Identify which cell holds the provided text, then report its (X, Y) central coordinate. 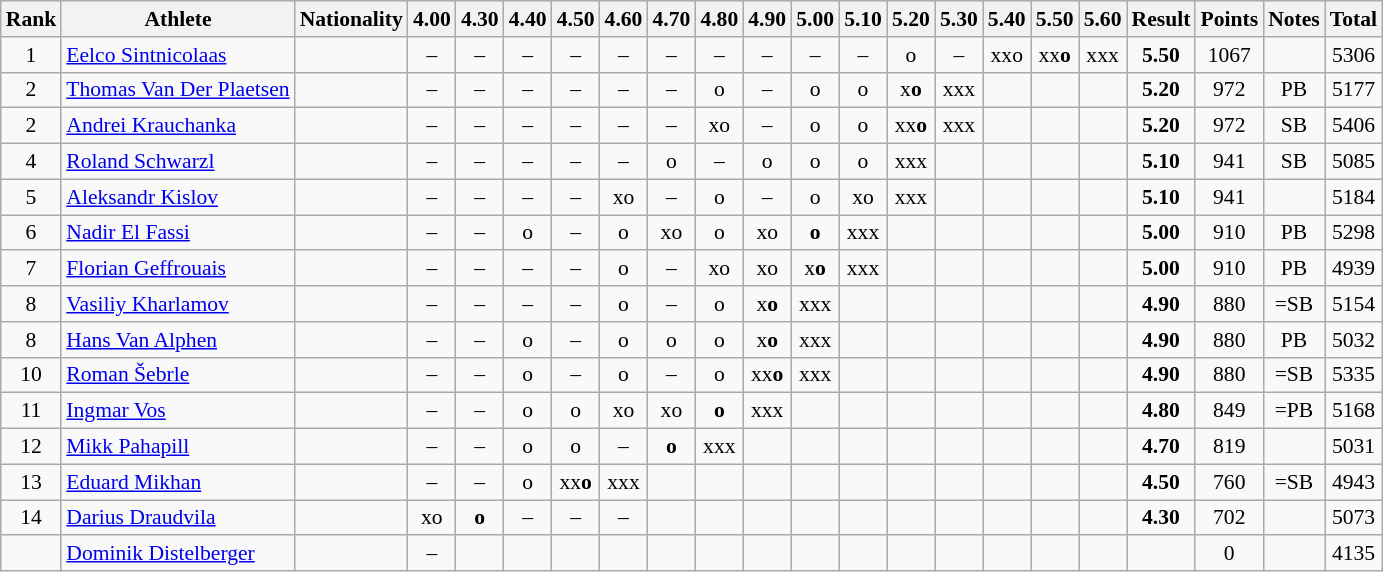
4 (32, 162)
5 (32, 197)
Mikk Pahapill (178, 447)
1067 (1229, 55)
5184 (1354, 197)
5154 (1354, 304)
4.60 (624, 19)
702 (1229, 518)
Rank (32, 19)
4943 (1354, 482)
5177 (1354, 90)
Nadir El Fassi (178, 233)
12 (32, 447)
5032 (1354, 340)
11 (32, 411)
Eelco Sintnicolaas (178, 55)
Florian Geffrouais (178, 269)
760 (1229, 482)
Thomas Van Der Plaetsen (178, 90)
14 (32, 518)
5.40 (1007, 19)
Eduard Mikhan (178, 482)
6 (32, 233)
5031 (1354, 447)
5298 (1354, 233)
5406 (1354, 126)
Dominik Distelberger (178, 554)
849 (1229, 411)
10 (32, 375)
4.40 (528, 19)
5073 (1354, 518)
Result (1160, 19)
4.00 (432, 19)
=PB (1294, 411)
Athlete (178, 19)
Points (1229, 19)
5085 (1354, 162)
Roman Šebrle (178, 375)
Roland Schwarzl (178, 162)
Vasiliy Kharlamov (178, 304)
Total (1354, 19)
4135 (1354, 554)
7 (32, 269)
Hans Van Alphen (178, 340)
Ingmar Vos (178, 411)
0 (1229, 554)
5168 (1354, 411)
1 (32, 55)
5.30 (959, 19)
Andrei Krauchanka (178, 126)
4939 (1354, 269)
5335 (1354, 375)
13 (32, 482)
Aleksandr Kislov (178, 197)
Darius Draudvila (178, 518)
Nationality (352, 19)
819 (1229, 447)
5306 (1354, 55)
5.60 (1103, 19)
Notes (1294, 19)
